Determine the (X, Y) coordinate at the center of the cell enclosing the given text.  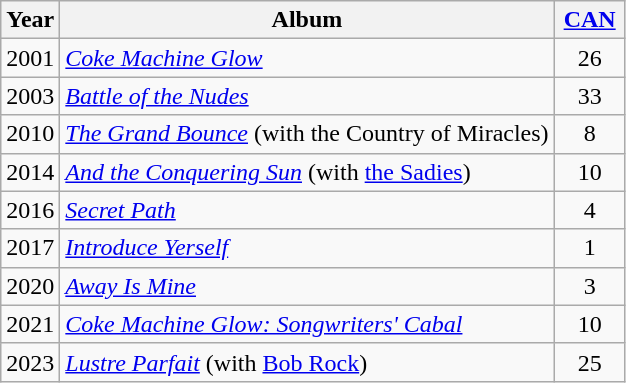
2003 (30, 96)
2021 (30, 324)
Album (307, 20)
1 (590, 248)
25 (590, 362)
And the Conquering Sun (with the Sadies) (307, 172)
3 (590, 286)
26 (590, 58)
Coke Machine Glow (307, 58)
Battle of the Nudes (307, 96)
Year (30, 20)
Coke Machine Glow: Songwriters' Cabal (307, 324)
8 (590, 134)
CAN (590, 20)
Away Is Mine (307, 286)
2016 (30, 210)
The Grand Bounce (with the Country of Miracles) (307, 134)
2023 (30, 362)
2010 (30, 134)
2020 (30, 286)
Lustre Parfait (with Bob Rock) (307, 362)
2014 (30, 172)
Introduce Yerself (307, 248)
4 (590, 210)
Secret Path (307, 210)
2017 (30, 248)
33 (590, 96)
2001 (30, 58)
